Output the (X, Y) coordinate of the center of the cell containing the given text.  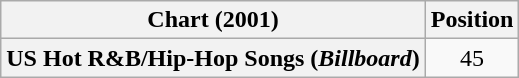
US Hot R&B/Hip-Hop Songs (Billboard) (213, 58)
45 (472, 58)
Chart (2001) (213, 20)
Position (472, 20)
